Return [X, Y] of the center of cell containing provided text 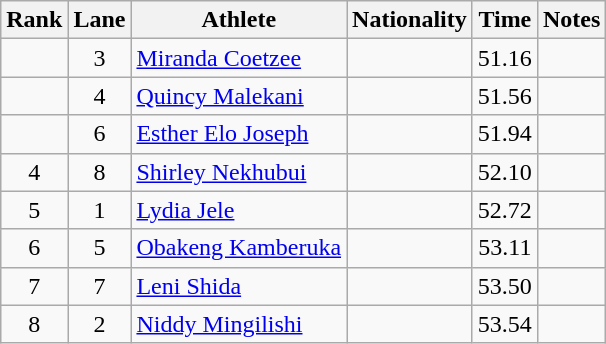
Lane [100, 20]
53.54 [504, 324]
52.10 [504, 172]
Miranda Coetzee [239, 58]
51.16 [504, 58]
Lydia Jele [239, 210]
3 [100, 58]
51.56 [504, 96]
Time [504, 20]
Leni Shida [239, 286]
53.11 [504, 248]
51.94 [504, 134]
1 [100, 210]
2 [100, 324]
Obakeng Kamberuka [239, 248]
Notes [571, 20]
52.72 [504, 210]
Nationality [410, 20]
Quincy Malekani [239, 96]
Athlete [239, 20]
Niddy Mingilishi [239, 324]
53.50 [504, 286]
Esther Elo Joseph [239, 134]
Rank [34, 20]
Shirley Nekhubui [239, 172]
